Capture the cell that displays the provided text and extract its [X, Y] central coordinate. 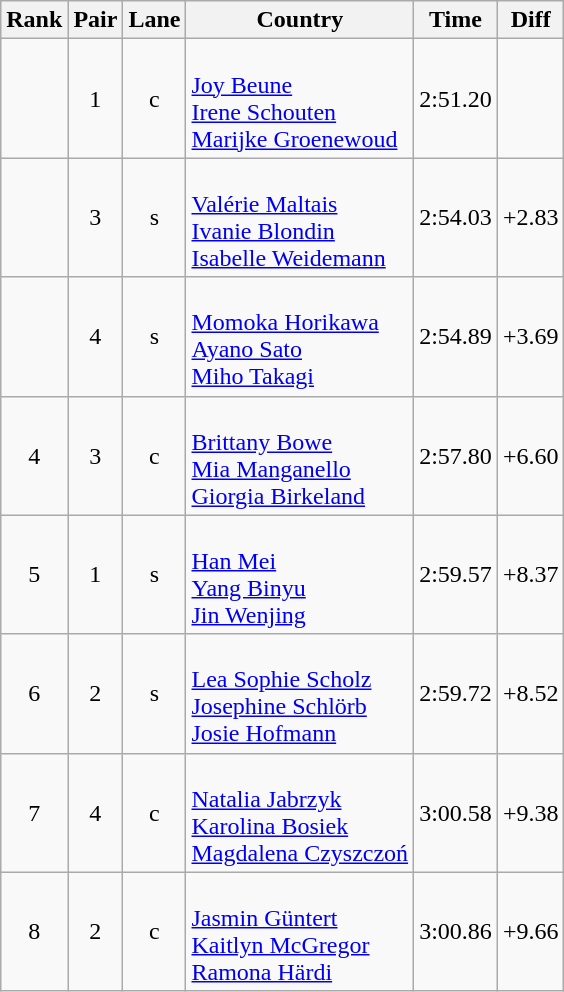
2:59.57 [456, 574]
2:54.89 [456, 336]
6 [34, 694]
+8.52 [530, 694]
5 [34, 574]
3:00.86 [456, 932]
Country [300, 20]
Joy BeuneIrene SchoutenMarijke Groenewoud [300, 98]
2:59.72 [456, 694]
Diff [530, 20]
+8.37 [530, 574]
Rank [34, 20]
Lane [154, 20]
+3.69 [530, 336]
Lea Sophie ScholzJosephine SchlörbJosie Hofmann [300, 694]
7 [34, 812]
2:57.80 [456, 456]
Brittany BoweMia ManganelloGiorgia Birkeland [300, 456]
+2.83 [530, 218]
Valérie MaltaisIvanie BlondinIsabelle Weidemann [300, 218]
8 [34, 932]
Pair [96, 20]
Time [456, 20]
Han MeiYang BinyuJin Wenjing [300, 574]
+6.60 [530, 456]
2:51.20 [456, 98]
+9.66 [530, 932]
2:54.03 [456, 218]
3:00.58 [456, 812]
Jasmin GüntertKaitlyn McGregorRamona Härdi [300, 932]
Momoka HorikawaAyano SatoMiho Takagi [300, 336]
+9.38 [530, 812]
Natalia JabrzykKarolina BosiekMagdalena Czyszczoń [300, 812]
